Return (X, Y) of the center of cell containing provided text 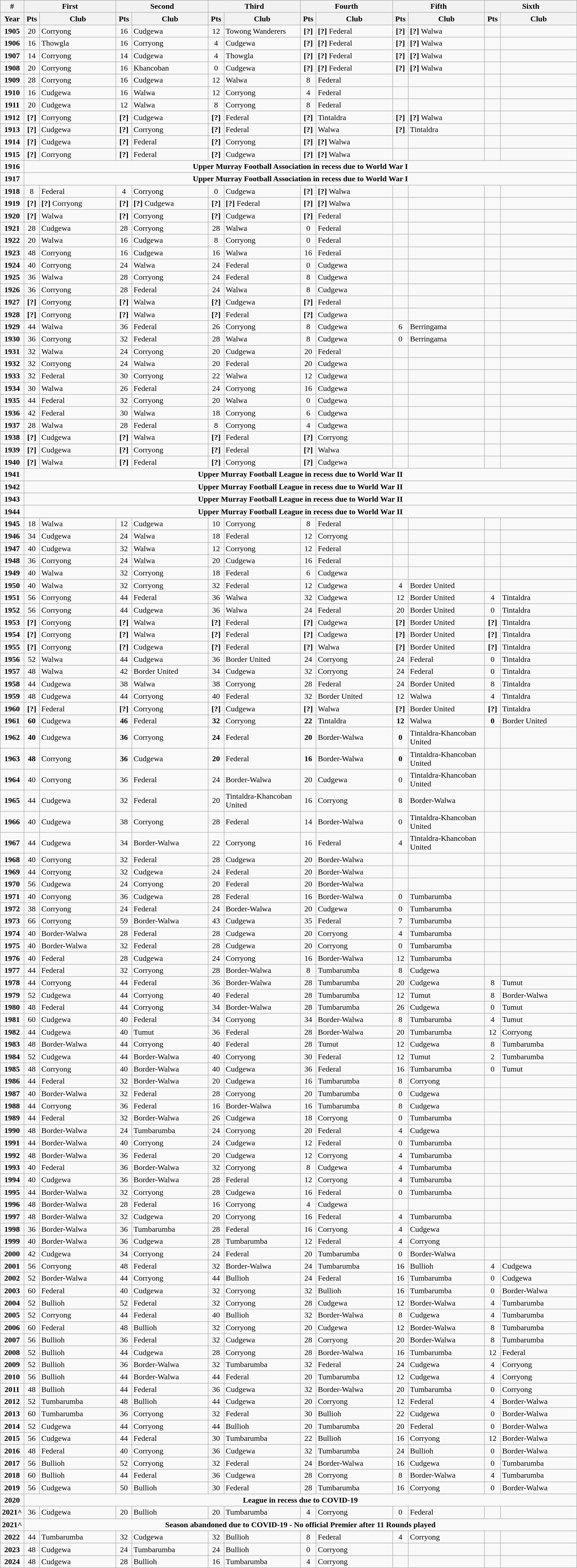
1958 (12, 684)
1908 (12, 68)
2016 (12, 1451)
1916 (12, 167)
1961 (12, 721)
2015 (12, 1439)
1995 (12, 1192)
1969 (12, 872)
1937 (12, 425)
2007 (12, 1340)
2002 (12, 1278)
2020 (12, 1500)
1947 (12, 549)
1917 (12, 179)
1939 (12, 450)
2001 (12, 1266)
2018 (12, 1475)
Fifth (438, 6)
1959 (12, 696)
1924 (12, 265)
1946 (12, 536)
1968 (12, 860)
1930 (12, 339)
2009 (12, 1364)
2023 (12, 1549)
59 (124, 921)
1913 (12, 129)
1960 (12, 708)
1967 (12, 843)
1912 (12, 117)
1994 (12, 1180)
Season abandoned due to COVID-19 - No official Premier after 11 Rounds played (300, 1525)
7 (400, 921)
1986 (12, 1081)
2006 (12, 1328)
1965 (12, 801)
1985 (12, 1069)
1933 (12, 376)
1938 (12, 438)
1997 (12, 1217)
Second (162, 6)
1926 (12, 290)
1923 (12, 253)
1907 (12, 56)
1987 (12, 1094)
1990 (12, 1130)
1927 (12, 302)
1948 (12, 561)
First (70, 6)
35 (308, 921)
2012 (12, 1402)
1910 (12, 93)
1957 (12, 672)
1980 (12, 1007)
1919 (12, 204)
2017 (12, 1463)
1920 (12, 216)
2003 (12, 1291)
1950 (12, 585)
1906 (12, 43)
1978 (12, 983)
1934 (12, 388)
1962 (12, 737)
[?] Corryong (78, 204)
1983 (12, 1044)
1932 (12, 364)
Sixth (531, 6)
1929 (12, 327)
1944 (12, 511)
1998 (12, 1229)
1922 (12, 240)
2 (493, 1057)
46 (124, 721)
1949 (12, 573)
1973 (12, 921)
1918 (12, 191)
2024 (12, 1562)
# (12, 6)
1921 (12, 228)
1982 (12, 1032)
1943 (12, 499)
10 (216, 524)
1988 (12, 1106)
1905 (12, 31)
1935 (12, 401)
1970 (12, 884)
1976 (12, 958)
[?] Cudgewa (170, 204)
2013 (12, 1414)
1964 (12, 780)
1966 (12, 822)
66 (32, 921)
1911 (12, 105)
1951 (12, 598)
1931 (12, 351)
1928 (12, 314)
1979 (12, 995)
1992 (12, 1155)
1999 (12, 1241)
1953 (12, 622)
2010 (12, 1377)
1956 (12, 659)
1996 (12, 1205)
1984 (12, 1057)
1971 (12, 896)
2005 (12, 1315)
1942 (12, 487)
1963 (12, 759)
50 (124, 1488)
1940 (12, 462)
1941 (12, 474)
Khancoban (170, 68)
2019 (12, 1488)
1993 (12, 1167)
Third (255, 6)
1981 (12, 1020)
2014 (12, 1426)
Year (12, 19)
1955 (12, 647)
1915 (12, 154)
1991 (12, 1143)
1936 (12, 413)
1925 (12, 277)
1954 (12, 635)
Towong Wanderers (262, 31)
1972 (12, 909)
2004 (12, 1303)
1909 (12, 80)
Fourth (346, 6)
43 (216, 921)
2022 (12, 1537)
League in recess due to COVID-19 (300, 1500)
2008 (12, 1352)
2011 (12, 1389)
1945 (12, 524)
1989 (12, 1118)
1952 (12, 610)
1914 (12, 142)
1977 (12, 970)
1974 (12, 933)
2000 (12, 1254)
1975 (12, 946)
